Search for the cell housing the specified text and yield its (x, y) center coordinate. 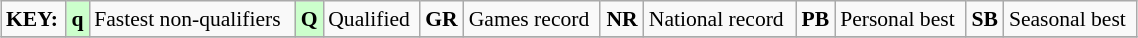
NR (622, 19)
National record (720, 19)
Personal best (900, 19)
Q (309, 19)
Games record (532, 19)
SB (985, 19)
KEY: (34, 19)
GR (442, 19)
q (78, 19)
PB (816, 19)
Qualified (371, 19)
Fastest non-qualifiers (192, 19)
Seasonal best (1070, 19)
